Pinpoint the cell where the given text exists, returning its [x, y] midpoint coordinate. 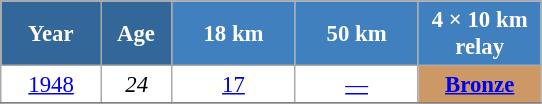
Age [136, 34]
Bronze [480, 85]
1948 [52, 85]
4 × 10 km relay [480, 34]
Year [52, 34]
— [356, 85]
24 [136, 85]
17 [234, 85]
50 km [356, 34]
18 km [234, 34]
